Determine the [X, Y] coordinate at the center of the cell enclosing the given text.  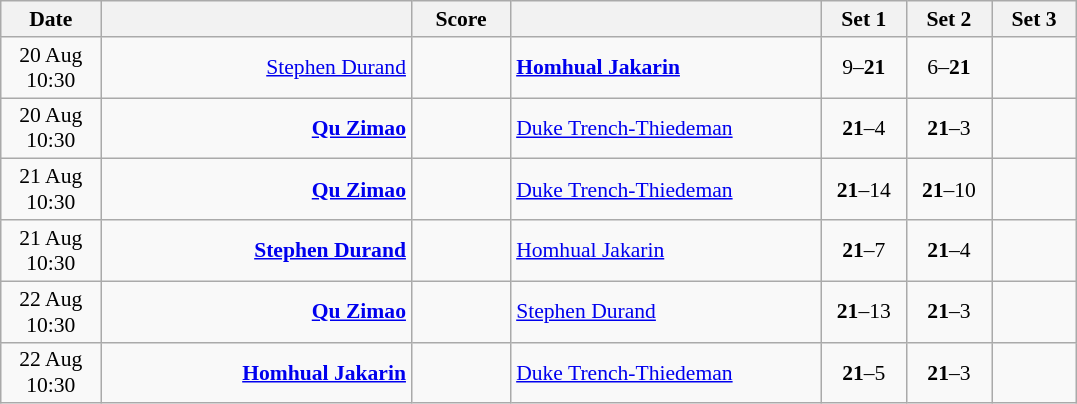
Score [461, 19]
21–13 [864, 312]
Set 3 [1034, 19]
6–21 [948, 68]
Date [51, 19]
21–14 [864, 190]
21–10 [948, 190]
Set 1 [864, 19]
21–7 [864, 250]
21–5 [864, 372]
Set 2 [948, 19]
9–21 [864, 68]
